For the text-containing cell, return its midpoint in (x, y) coordinate format. 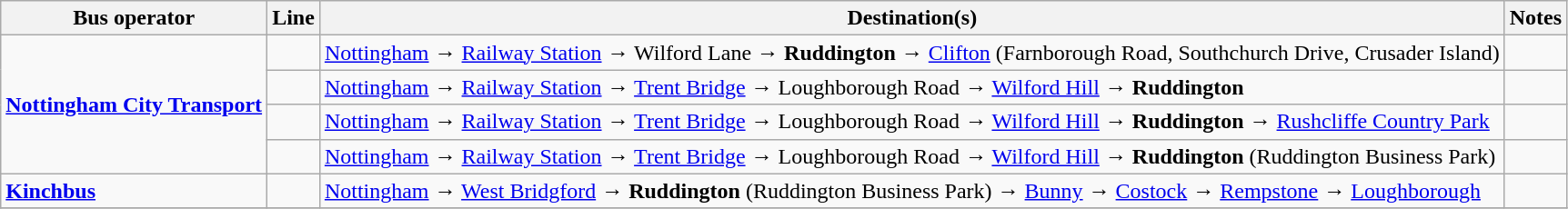
Nottingham → West Bridgford → Ruddington (Ruddington Business Park) → Bunny → Costock → Rempstone → Loughborough (911, 191)
Destination(s) (911, 18)
Nottingham → Railway Station → Trent Bridge → Loughborough Road → Wilford Hill → Ruddington → Rushcliffe Country Park (911, 122)
Kinchbus (135, 191)
Nottingham → Railway Station → Trent Bridge → Loughborough Road → Wilford Hill → Ruddington (Ruddington Business Park) (911, 156)
Line (294, 18)
Notes (1535, 18)
Bus operator (135, 18)
Nottingham → Railway Station → Trent Bridge → Loughborough Road → Wilford Hill → Ruddington (911, 87)
Nottingham → Railway Station → Wilford Lane → Ruddington → Clifton (Farnborough Road, Southchurch Drive, Crusader Island) (911, 53)
Nottingham City Transport (135, 104)
